For the text-containing cell, return its midpoint in (X, Y) coordinate format. 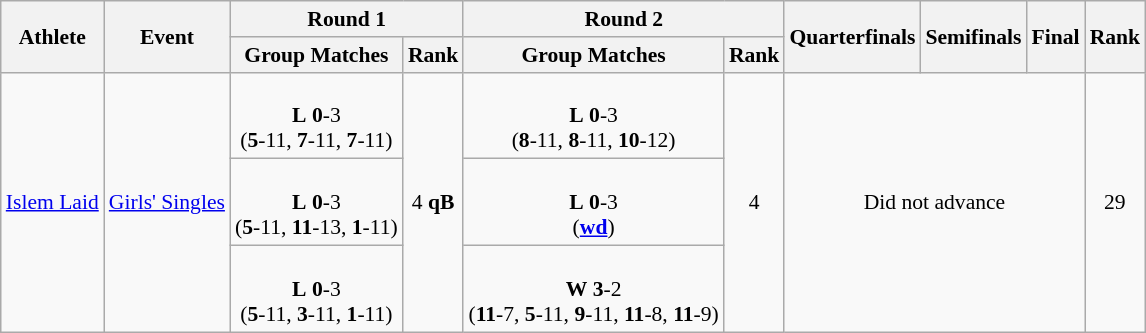
L 0-3 (5-11, 7-11, 7-11) (316, 116)
Quarterfinals (852, 36)
Athlete (52, 36)
Round 1 (346, 19)
L 0-3 (5-11, 11-13, 1-11) (316, 202)
Round 2 (624, 19)
4 qB (434, 202)
29 (1116, 202)
L 0-3 (5-11, 3-11, 1-11) (316, 290)
4 (754, 202)
Islem Laid (52, 202)
W 3-2 (11-7, 5-11, 9-11, 11-8, 11-9) (593, 290)
Event (167, 36)
Girls' Singles (167, 202)
L 0-3 (wd) (593, 202)
Semifinals (973, 36)
L 0-3 (8-11, 8-11, 10-12) (593, 116)
Final (1055, 36)
Did not advance (934, 202)
